Scan for the cell matching the given text and deliver its [X, Y] coordinate at center. 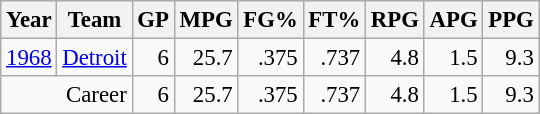
FG% [270, 20]
PPG [511, 20]
GP [153, 20]
Team [94, 20]
MPG [206, 20]
Detroit [94, 58]
Career [66, 95]
APG [454, 20]
RPG [396, 20]
FT% [334, 20]
Year [29, 20]
1968 [29, 58]
